Return [X, Y] of the center of cell containing provided text 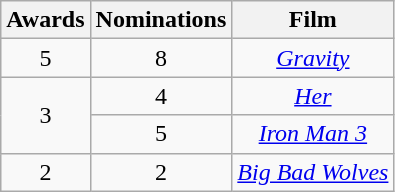
4 [161, 96]
Gravity [313, 58]
Film [313, 20]
3 [46, 115]
Her [313, 96]
Iron Man 3 [313, 134]
Big Bad Wolves [313, 172]
Awards [46, 20]
Nominations [161, 20]
8 [161, 58]
